Determine the (X, Y) coordinate at the center of the cell enclosing the given text.  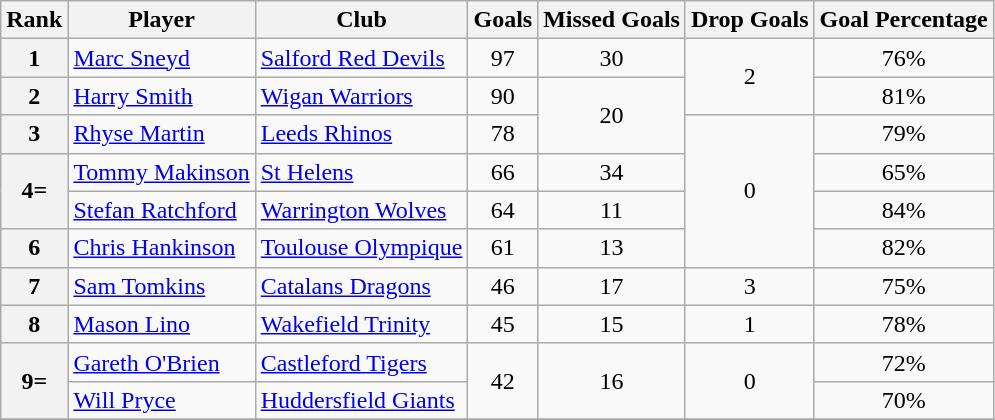
Wigan Warriors (362, 96)
4= (34, 191)
Chris Hankinson (162, 248)
70% (904, 400)
16 (612, 381)
8 (34, 324)
66 (503, 172)
81% (904, 96)
11 (612, 210)
61 (503, 248)
Drop Goals (750, 20)
34 (612, 172)
Mason Lino (162, 324)
Will Pryce (162, 400)
Stefan Ratchford (162, 210)
46 (503, 286)
78 (503, 134)
Harry Smith (162, 96)
20 (612, 115)
65% (904, 172)
Sam Tomkins (162, 286)
15 (612, 324)
Rank (34, 20)
7 (34, 286)
Rhyse Martin (162, 134)
Goals (503, 20)
79% (904, 134)
St Helens (362, 172)
Goal Percentage (904, 20)
Warrington Wolves (362, 210)
Club (362, 20)
64 (503, 210)
84% (904, 210)
45 (503, 324)
6 (34, 248)
Missed Goals (612, 20)
13 (612, 248)
30 (612, 58)
76% (904, 58)
72% (904, 362)
9= (34, 381)
Gareth O'Brien (162, 362)
97 (503, 58)
17 (612, 286)
Player (162, 20)
75% (904, 286)
82% (904, 248)
Catalans Dragons (362, 286)
Toulouse Olympique (362, 248)
Leeds Rhinos (362, 134)
Wakefield Trinity (362, 324)
Salford Red Devils (362, 58)
Huddersfield Giants (362, 400)
Marc Sneyd (162, 58)
78% (904, 324)
Castleford Tigers (362, 362)
42 (503, 381)
90 (503, 96)
Tommy Makinson (162, 172)
